Find where the given text appears and provide that cell's center as (x, y) coordinate. 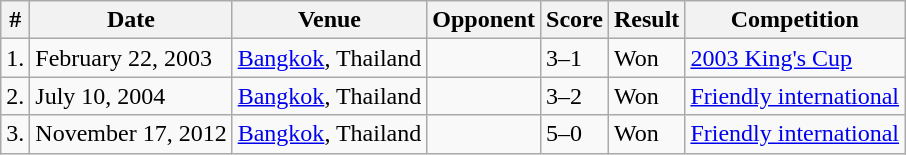
3–1 (575, 58)
Opponent (484, 20)
November 17, 2012 (131, 134)
5–0 (575, 134)
Venue (330, 20)
2. (16, 96)
1. (16, 58)
Score (575, 20)
Competition (795, 20)
3–2 (575, 96)
Date (131, 20)
July 10, 2004 (131, 96)
Result (646, 20)
2003 King's Cup (795, 58)
# (16, 20)
3. (16, 134)
February 22, 2003 (131, 58)
